Return the [x, y] coordinate for the center point of the cell that contains the specified text.  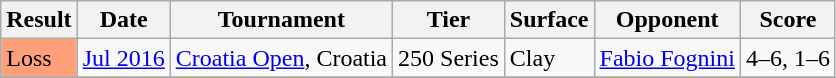
250 Series [449, 58]
Jul 2016 [124, 58]
Tier [449, 20]
Fabio Fognini [667, 58]
4–6, 1–6 [788, 58]
Opponent [667, 20]
Croatia Open, Croatia [281, 58]
Score [788, 20]
Surface [549, 20]
Tournament [281, 20]
Clay [549, 58]
Result [39, 20]
Loss [39, 58]
Date [124, 20]
